Identify which cell holds the provided text, then report its (x, y) central coordinate. 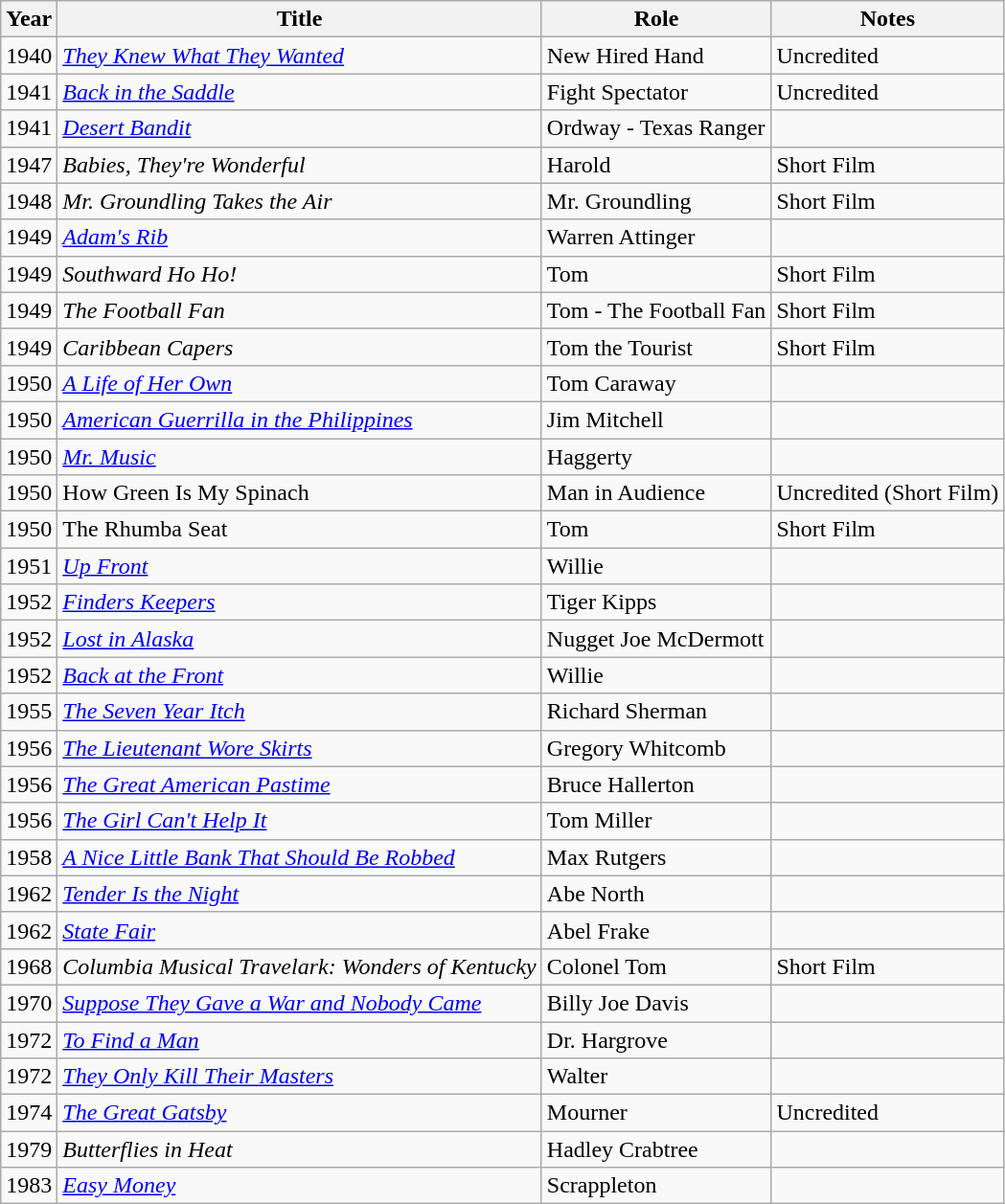
Fight Spectator (656, 92)
1947 (29, 165)
Tender Is the Night (299, 894)
Mourner (656, 1113)
Ordway - Texas Ranger (656, 128)
Babies, They're Wonderful (299, 165)
Abe North (656, 894)
They Knew What They Wanted (299, 56)
Jim Mitchell (656, 420)
The Girl Can't Help It (299, 821)
Tom - The Football Fan (656, 310)
Colonel Tom (656, 966)
Title (299, 19)
Bruce Hallerton (656, 784)
Adam's Rib (299, 238)
Lost in Alaska (299, 639)
Back in the Saddle (299, 92)
Walter (656, 1077)
1958 (29, 857)
Nugget Joe McDermott (656, 639)
Tom Miller (656, 821)
The Lieutenant Wore Skirts (299, 748)
How Green Is My Spinach (299, 493)
Finders Keepers (299, 602)
Dr. Hargrove (656, 1039)
Abel Frake (656, 930)
Warren Attinger (656, 238)
1983 (29, 1186)
Mr. Music (299, 457)
Tom the Tourist (656, 347)
Tom Caraway (656, 383)
Columbia Musical Travelark: Wonders of Kentucky (299, 966)
To Find a Man (299, 1039)
1970 (29, 1003)
American Guerrilla in the Philippines (299, 420)
Year (29, 19)
Tiger Kipps (656, 602)
The Football Fan (299, 310)
Gregory Whitcomb (656, 748)
Max Rutgers (656, 857)
1979 (29, 1149)
A Life of Her Own (299, 383)
Back at the Front (299, 675)
Man in Audience (656, 493)
They Only Kill Their Masters (299, 1077)
Richard Sherman (656, 712)
State Fair (299, 930)
Caribbean Capers (299, 347)
1955 (29, 712)
Southward Ho Ho! (299, 274)
Mr. Groundling Takes the Air (299, 201)
A Nice Little Bank That Should Be Robbed (299, 857)
Suppose They Gave a War and Nobody Came (299, 1003)
The Great American Pastime (299, 784)
1940 (29, 56)
1974 (29, 1113)
Butterflies in Heat (299, 1149)
Haggerty (656, 457)
Billy Joe Davis (656, 1003)
1951 (29, 566)
Role (656, 19)
Notes (887, 19)
Easy Money (299, 1186)
New Hired Hand (656, 56)
Uncredited (Short Film) (887, 493)
Mr. Groundling (656, 201)
The Great Gatsby (299, 1113)
Hadley Crabtree (656, 1149)
The Rhumba Seat (299, 530)
Desert Bandit (299, 128)
Up Front (299, 566)
Harold (656, 165)
Scrappleton (656, 1186)
1948 (29, 201)
1968 (29, 966)
The Seven Year Itch (299, 712)
